Provide the [X, Y] coordinate of the cell's center where the given text is located.  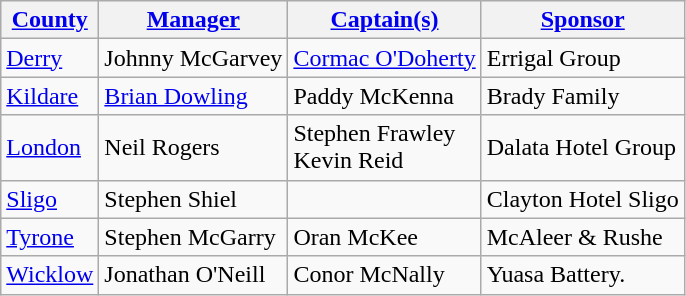
Captain(s) [384, 20]
Oran McKee [384, 237]
Conor McNally [384, 275]
Johnny McGarvey [194, 58]
Yuasa Battery. [582, 275]
Stephen FrawleyKevin Reid [384, 148]
Brian Dowling [194, 96]
Dalata Hotel Group [582, 148]
Errigal Group [582, 58]
Sligo [50, 199]
London [50, 148]
Paddy McKenna [384, 96]
Manager [194, 20]
Jonathan O'Neill [194, 275]
Stephen Shiel [194, 199]
County [50, 20]
Stephen McGarry [194, 237]
Sponsor [582, 20]
McAleer & Rushe [582, 237]
Kildare [50, 96]
Tyrone [50, 237]
Derry [50, 58]
Brady Family [582, 96]
Neil Rogers [194, 148]
Clayton Hotel Sligo [582, 199]
Wicklow [50, 275]
Cormac O'Doherty [384, 58]
